From the cell containing the given text, extract its center point as [X, Y] coordinate. 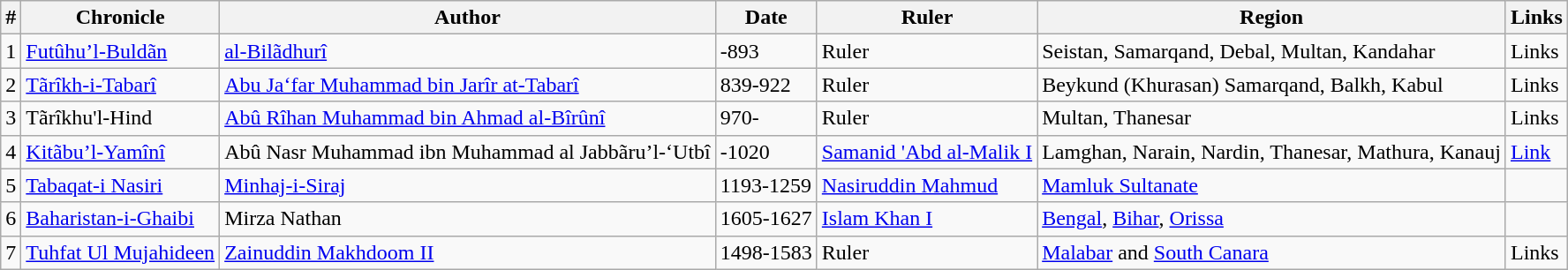
Tãrîkhu'l-Hind [120, 118]
Islam Khan I [927, 219]
1498-1583 [766, 252]
5 [11, 185]
Abû Rîhan Muhammad bin Ahmad al-Bîrûnî [468, 118]
7 [11, 252]
839-922 [766, 85]
Zainuddin Makhdoom II [468, 252]
Samanid 'Abd al-Malik I [927, 152]
6 [11, 219]
2 [11, 85]
Tuhfat Ul Mujahideen [120, 252]
Abu Ja‘far Muhammad bin Jarîr at-Tabarî [468, 85]
4 [11, 152]
Bengal, Bihar, Orissa [1271, 219]
# [11, 18]
Mamluk Sultanate [1271, 185]
Beykund (Khurasan) Samarqand, Balkh, Kabul [1271, 85]
Author [468, 18]
1193-1259 [766, 185]
Minhaj-i-Siraj [468, 185]
Mirza Nathan [468, 219]
Tãrîkh-i-Tabarî [120, 85]
Abû Nasr Muhammad ibn Muhammad al Jabbãru’l-‘Utbî [468, 152]
Nasiruddin Mahmud [927, 185]
Lamghan, Narain, Nardin, Thanesar, Mathura, Kanauj [1271, 152]
Kitãbu’l-Yamînî [120, 152]
970- [766, 118]
3 [11, 118]
Region [1271, 18]
1 [11, 51]
Malabar and South Canara [1271, 252]
-893 [766, 51]
-1020 [766, 152]
al-Bilãdhurî [468, 51]
Futûhu’l-Buldãn [120, 51]
Chronicle [120, 18]
Multan, Thanesar [1271, 118]
Baharistan-i-Ghaibi [120, 219]
1605-1627 [766, 219]
Date [766, 18]
Seistan, Samarqand, Debal, Multan, Kandahar [1271, 51]
Link [1536, 152]
Tabaqat-i Nasiri [120, 185]
